Return [x, y] of the center of cell containing provided text 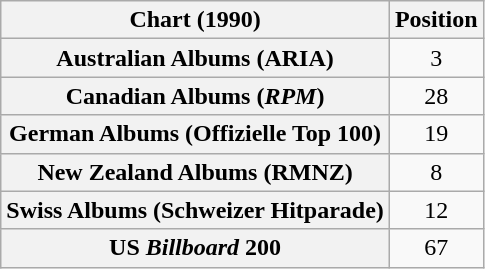
New Zealand Albums (RMNZ) [196, 172]
Position [436, 20]
3 [436, 58]
Swiss Albums (Schweizer Hitparade) [196, 210]
Canadian Albums (RPM) [196, 96]
8 [436, 172]
67 [436, 248]
Australian Albums (ARIA) [196, 58]
12 [436, 210]
US Billboard 200 [196, 248]
28 [436, 96]
Chart (1990) [196, 20]
German Albums (Offizielle Top 100) [196, 134]
19 [436, 134]
